For the text-containing cell, return its midpoint in (x, y) coordinate format. 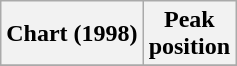
Peakposition (189, 34)
Chart (1998) (72, 34)
